Detect which cell encompasses the target text, then output its [x, y] center coordinate. 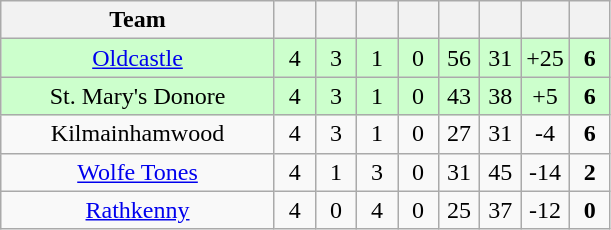
2 [590, 172]
43 [460, 96]
Rathkenny [138, 210]
Wolfe Tones [138, 172]
27 [460, 134]
+5 [546, 96]
37 [500, 210]
-14 [546, 172]
45 [500, 172]
-4 [546, 134]
Oldcastle [138, 58]
St. Mary's Donore [138, 96]
56 [460, 58]
25 [460, 210]
-12 [546, 210]
38 [500, 96]
Team [138, 20]
+25 [546, 58]
Kilmainhamwood [138, 134]
